Return the (x, y) coordinate for the center point of the cell that contains the specified text.  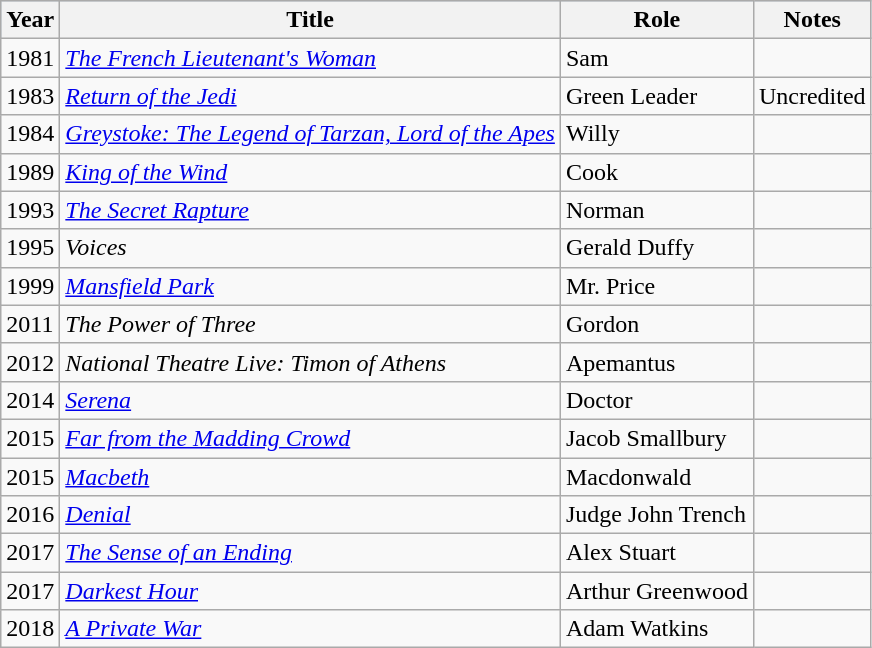
2012 (30, 362)
Adam Watkins (656, 629)
Greystoke: The Legend of Tarzan, Lord of the Apes (310, 134)
The Sense of an Ending (310, 553)
The Power of Three (310, 324)
Gerald Duffy (656, 248)
2016 (30, 515)
Macbeth (310, 477)
Mr. Price (656, 286)
Mansfield Park (310, 286)
Macdonwald (656, 477)
Year (30, 20)
Judge John Trench (656, 515)
1983 (30, 96)
Jacob Smallbury (656, 438)
The Secret Rapture (310, 210)
1995 (30, 248)
2011 (30, 324)
Gordon (656, 324)
Arthur Greenwood (656, 591)
1981 (30, 58)
Doctor (656, 400)
Apemantus (656, 362)
Return of the Jedi (310, 96)
The French Lieutenant's Woman (310, 58)
Notes (812, 20)
1984 (30, 134)
Willy (656, 134)
Far from the Madding Crowd (310, 438)
1989 (30, 172)
Uncredited (812, 96)
1993 (30, 210)
Voices (310, 248)
Title (310, 20)
Darkest Hour (310, 591)
Serena (310, 400)
2014 (30, 400)
Role (656, 20)
A Private War (310, 629)
Alex Stuart (656, 553)
Green Leader (656, 96)
Cook (656, 172)
Norman (656, 210)
King of the Wind (310, 172)
Sam (656, 58)
Denial (310, 515)
National Theatre Live: Timon of Athens (310, 362)
1999 (30, 286)
2018 (30, 629)
